Search for the cell housing the specified text and yield its [X, Y] center coordinate. 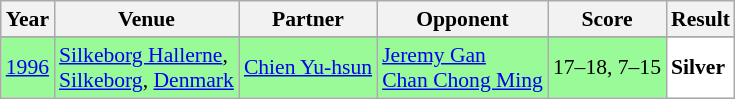
Silkeborg Hallerne,Silkeborg, Denmark [146, 68]
Opponent [462, 19]
17–18, 7–15 [607, 68]
Partner [308, 19]
1996 [28, 68]
Year [28, 19]
Score [607, 19]
Chien Yu-hsun [308, 68]
Silver [700, 68]
Jeremy Gan Chan Chong Ming [462, 68]
Result [700, 19]
Venue [146, 19]
